Find where the given text appears and provide that cell's center as (X, Y) coordinate. 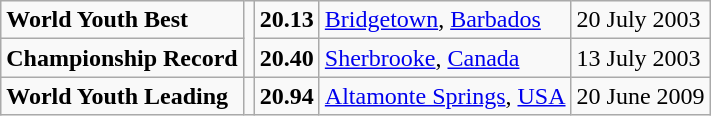
13 July 2003 (640, 58)
20.40 (286, 58)
20.13 (286, 20)
20.94 (286, 96)
Championship Record (122, 58)
Altamonte Springs, USA (445, 96)
Bridgetown, Barbados (445, 20)
World Youth Leading (122, 96)
World Youth Best (122, 20)
Sherbrooke, Canada (445, 58)
20 June 2009 (640, 96)
20 July 2003 (640, 20)
